Capture the cell that displays the provided text and extract its [X, Y] central coordinate. 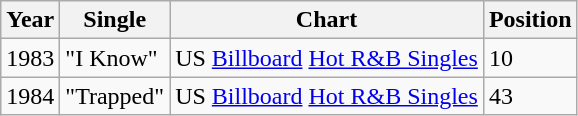
"I Know" [115, 58]
43 [530, 96]
"Trapped" [115, 96]
Year [30, 20]
Position [530, 20]
Single [115, 20]
Chart [327, 20]
10 [530, 58]
1984 [30, 96]
1983 [30, 58]
